Pinpoint the cell where the given text exists, returning its (X, Y) midpoint coordinate. 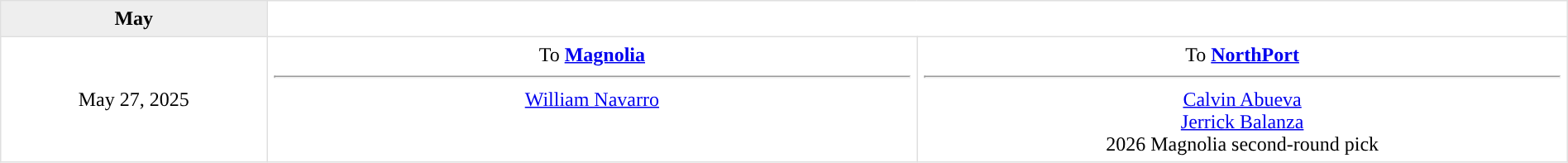
To NorthPortCalvin AbuevaJerrick Balanza2026 Magnolia second-round pick (1242, 99)
To MagnoliaWilliam Navarro (592, 99)
May (134, 19)
May 27, 2025 (134, 99)
